Extract the (x, y) coordinate from the center of the cell holding the provided text.  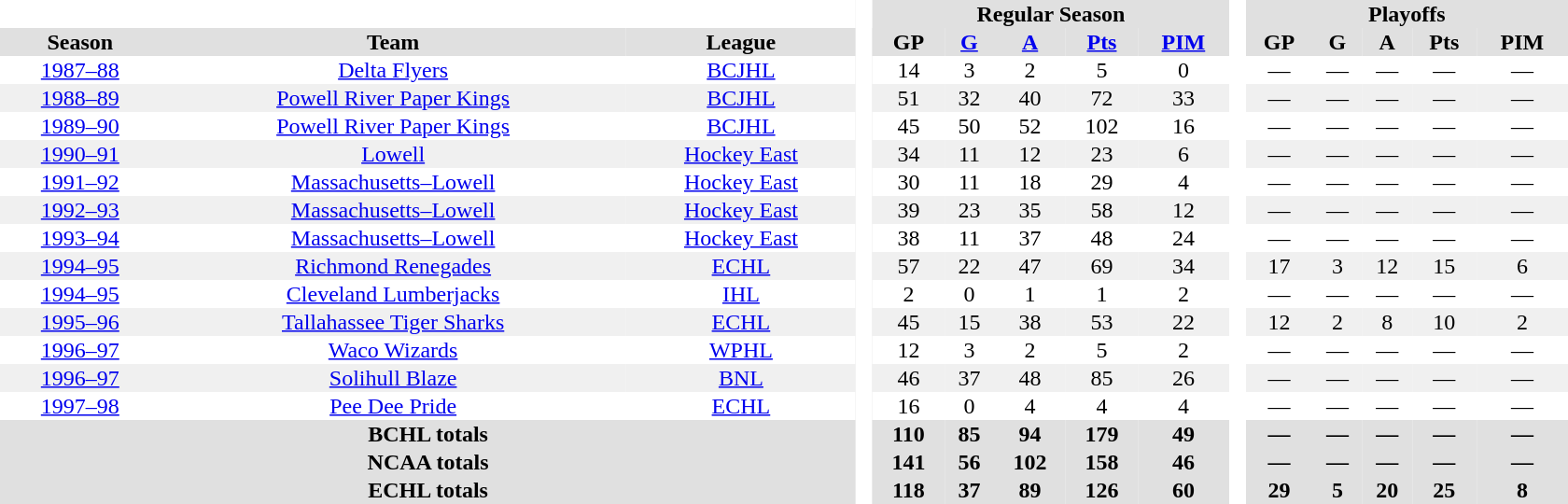
18 (1030, 182)
Solihull Blaze (394, 378)
25 (1445, 490)
Season (80, 42)
Team (394, 42)
BCHL totals (427, 434)
72 (1101, 98)
57 (909, 266)
158 (1101, 462)
49 (1183, 434)
Delta Flyers (394, 70)
NCAA totals (427, 462)
32 (969, 98)
50 (969, 126)
51 (909, 98)
1990–91 (80, 154)
1995–96 (80, 322)
1989–90 (80, 126)
69 (1101, 266)
League (741, 42)
53 (1101, 322)
40 (1030, 98)
141 (909, 462)
20 (1387, 490)
110 (909, 434)
1993–94 (80, 238)
1991–92 (80, 182)
Pee Dee Pride (394, 406)
94 (1030, 434)
1987–88 (80, 70)
Cleveland Lumberjacks (394, 294)
56 (969, 462)
Playoffs (1407, 14)
17 (1280, 266)
ECHL totals (427, 490)
179 (1101, 434)
Regular Season (1051, 14)
10 (1445, 322)
33 (1183, 98)
52 (1030, 126)
1988–89 (80, 98)
58 (1101, 210)
35 (1030, 210)
1997–98 (80, 406)
47 (1030, 266)
30 (909, 182)
39 (909, 210)
26 (1183, 378)
Richmond Renegades (394, 266)
Waco Wizards (394, 350)
Tallahassee Tiger Sharks (394, 322)
Lowell (394, 154)
118 (909, 490)
24 (1183, 238)
89 (1030, 490)
60 (1183, 490)
14 (909, 70)
1992–93 (80, 210)
126 (1101, 490)
BNL (741, 378)
WPHL (741, 350)
IHL (741, 294)
